Detect which cell encompasses the target text, then output its (x, y) center coordinate. 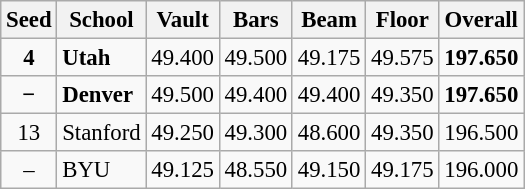
48.600 (328, 133)
4 (29, 58)
49.125 (182, 170)
49.575 (402, 58)
196.000 (482, 170)
13 (29, 133)
Floor (402, 20)
Overall (482, 20)
School (102, 20)
Beam (328, 20)
48.550 (256, 170)
Denver (102, 95)
49.150 (328, 170)
Vault (182, 20)
49.300 (256, 133)
Stanford (102, 133)
Bars (256, 20)
196.500 (482, 133)
BYU (102, 170)
49.250 (182, 133)
Utah (102, 58)
− (29, 95)
– (29, 170)
Seed (29, 20)
